Find where the given text appears and provide that cell's center as [x, y] coordinate. 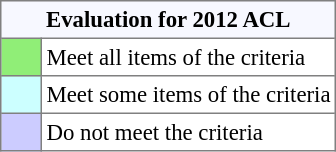
Meet some items of the criteria [188, 95]
Evaluation for 2012 ACL [168, 20]
Do not meet the criteria [188, 132]
Meet all items of the criteria [188, 57]
